Return the (x, y) coordinate for the center point of the cell that contains the specified text.  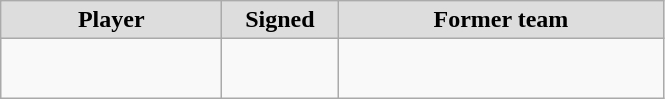
Signed (280, 20)
Former team (501, 20)
Player (112, 20)
